Pinpoint the cell where the given text exists, returning its (X, Y) midpoint coordinate. 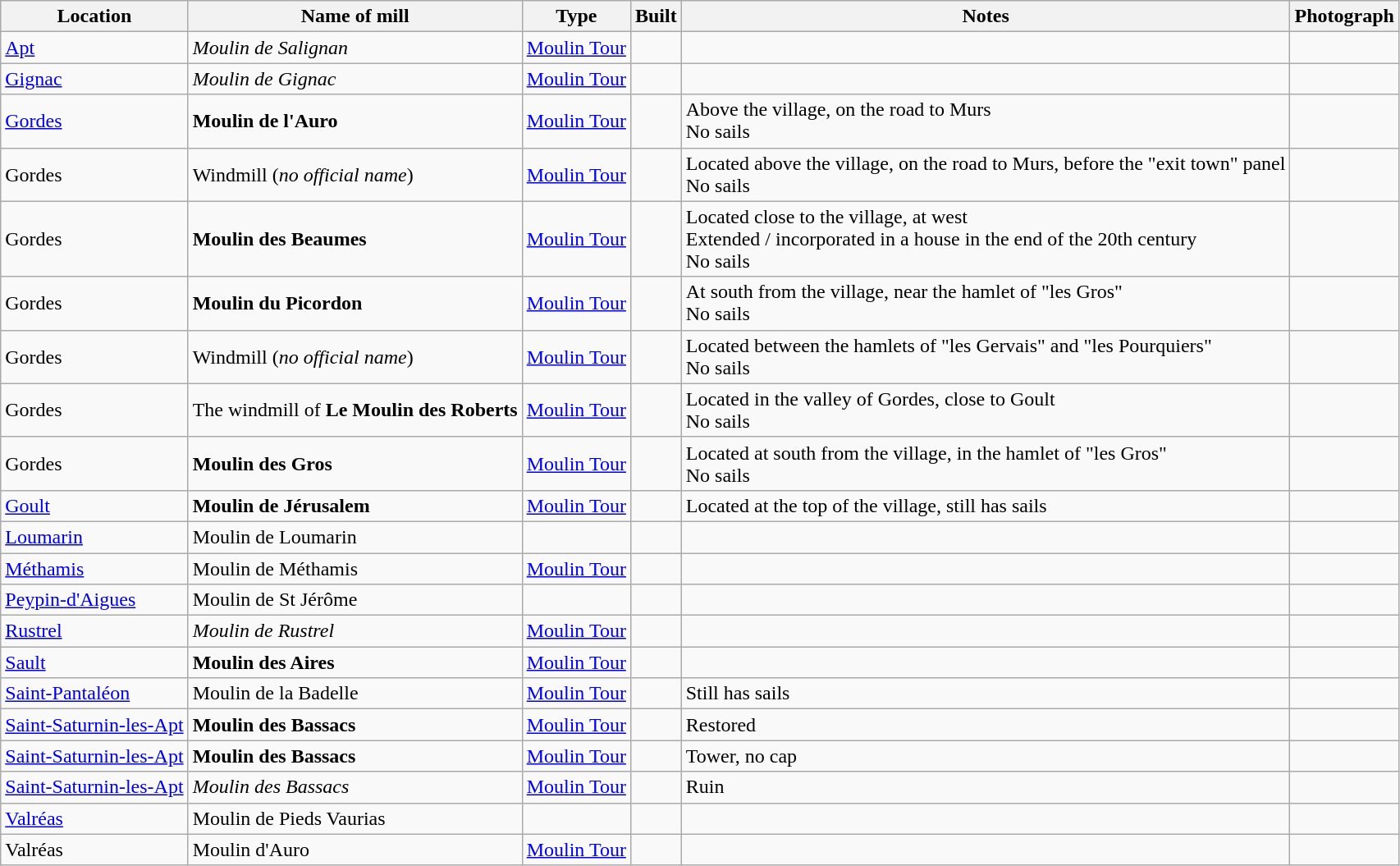
Moulin de l'Auro (355, 121)
Loumarin (94, 537)
Name of mill (355, 16)
Méthamis (94, 569)
Notes (986, 16)
At south from the village, near the hamlet of "les Gros" No sails (986, 304)
Moulin d'Auro (355, 850)
Rustrel (94, 631)
Moulin de la Badelle (355, 694)
Ruin (986, 787)
Type (576, 16)
Tower, no cap (986, 756)
Located close to the village, at west Extended / incorporated in a house in the end of the 20th century No sails (986, 239)
Moulin de Jérusalem (355, 506)
Goult (94, 506)
Moulin de St Jérôme (355, 600)
Moulin de Gignac (355, 79)
Restored (986, 725)
Apt (94, 48)
Gignac (94, 79)
Moulin de Loumarin (355, 537)
Moulin de Méthamis (355, 569)
Located at south from the village, in the hamlet of "les Gros"No sails (986, 463)
Moulin de Pieds Vaurias (355, 818)
Peypin-d'Aigues (94, 600)
Moulin des Beaumes (355, 239)
Located in the valley of Gordes, close to Goult No sails (986, 410)
Moulin du Picordon (355, 304)
Moulin de Rustrel (355, 631)
Moulin de Salignan (355, 48)
The windmill of Le Moulin des Roberts (355, 410)
Still has sails (986, 694)
Above the village, on the road to MursNo sails (986, 121)
Located at the top of the village, still has sails (986, 506)
Located above the village, on the road to Murs, before the "exit town" panelNo sails (986, 174)
Built (656, 16)
Saint-Pantaléon (94, 694)
Photograph (1344, 16)
Located between the hamlets of "les Gervais" and "les Pourquiers" No sails (986, 356)
Moulin des Aires (355, 662)
Location (94, 16)
Sault (94, 662)
Moulin des Gros (355, 463)
